Return the (x, y) coordinate for the center point of the cell that contains the specified text.  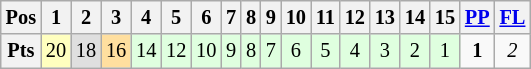
15 (445, 17)
13 (385, 17)
20 (56, 51)
Pts (21, 51)
11 (326, 17)
16 (116, 51)
PP (478, 17)
Pos (21, 17)
FL (513, 17)
18 (86, 51)
